Pinpoint the cell where the given text exists, returning its [X, Y] midpoint coordinate. 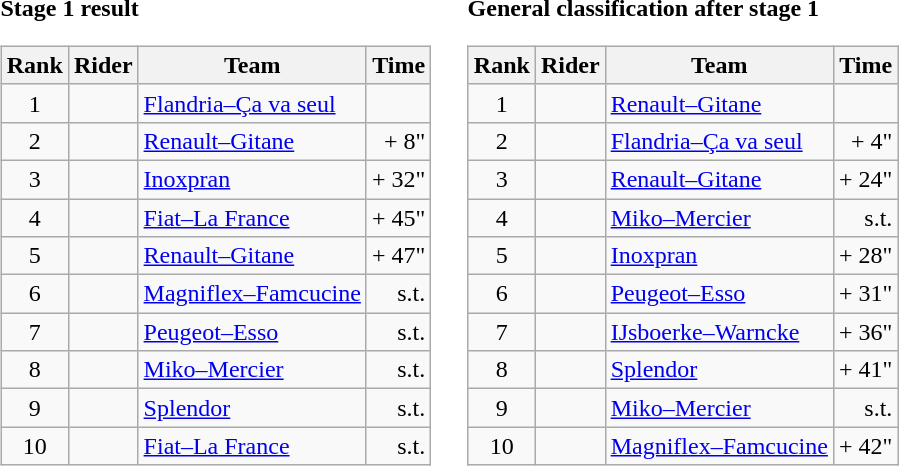
+ 8" [398, 141]
+ 28" [865, 256]
IJsboerke–Warncke [719, 332]
+ 45" [398, 217]
+ 24" [865, 179]
+ 36" [865, 332]
+ 47" [398, 256]
+ 42" [865, 446]
+ 31" [865, 294]
+ 41" [865, 370]
+ 32" [398, 179]
+ 4" [865, 141]
